Identify which cell holds the provided text, then report its (x, y) central coordinate. 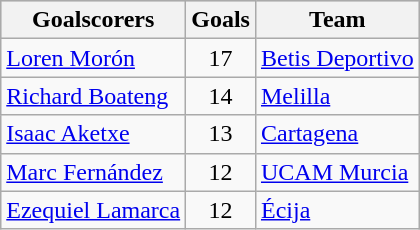
Betis Deportivo (337, 58)
Isaac Aketxe (94, 134)
Cartagena (337, 134)
Goalscorers (94, 20)
Richard Boateng (94, 96)
13 (221, 134)
14 (221, 96)
Melilla (337, 96)
Team (337, 20)
Ezequiel Lamarca (94, 210)
17 (221, 58)
Loren Morón (94, 58)
UCAM Murcia (337, 172)
Marc Fernández (94, 172)
Goals (221, 20)
Écija (337, 210)
